From the cell containing the given text, extract its center point as (X, Y) coordinate. 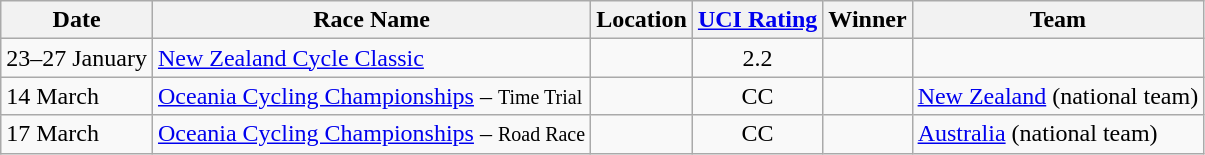
14 March (77, 96)
New Zealand (national team) (1058, 96)
23–27 January (77, 58)
New Zealand Cycle Classic (371, 58)
Race Name (371, 20)
Team (1058, 20)
2.2 (757, 58)
Location (642, 20)
Australia (national team) (1058, 134)
Oceania Cycling Championships – Road Race (371, 134)
Date (77, 20)
Winner (868, 20)
UCI Rating (757, 20)
17 March (77, 134)
Oceania Cycling Championships – Time Trial (371, 96)
